Output the (X, Y) coordinate of the center of the cell containing the given text.  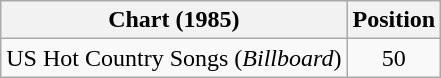
US Hot Country Songs (Billboard) (174, 58)
Chart (1985) (174, 20)
50 (394, 58)
Position (394, 20)
